Identify which cell holds the provided text, then report its [x, y] central coordinate. 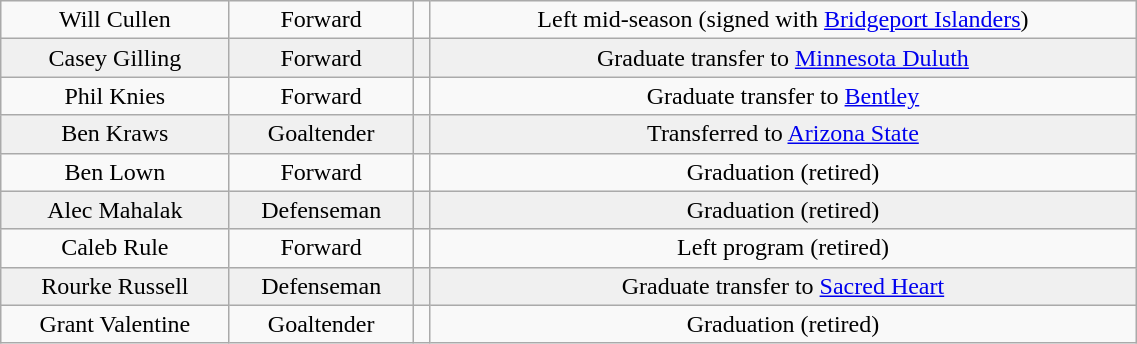
Grant Valentine [115, 324]
Alec Mahalak [115, 210]
Will Cullen [115, 20]
Transferred to Arizona State [783, 134]
Rourke Russell [115, 286]
Phil Knies [115, 96]
Left program (retired) [783, 248]
Left mid-season (signed with Bridgeport Islanders) [783, 20]
Ben Lown [115, 172]
Caleb Rule [115, 248]
Graduate transfer to Sacred Heart [783, 286]
Ben Kraws [115, 134]
Graduate transfer to Minnesota Duluth [783, 58]
Graduate transfer to Bentley [783, 96]
Casey Gilling [115, 58]
